Provide the (x, y) coordinate of the cell's center where the given text is located.  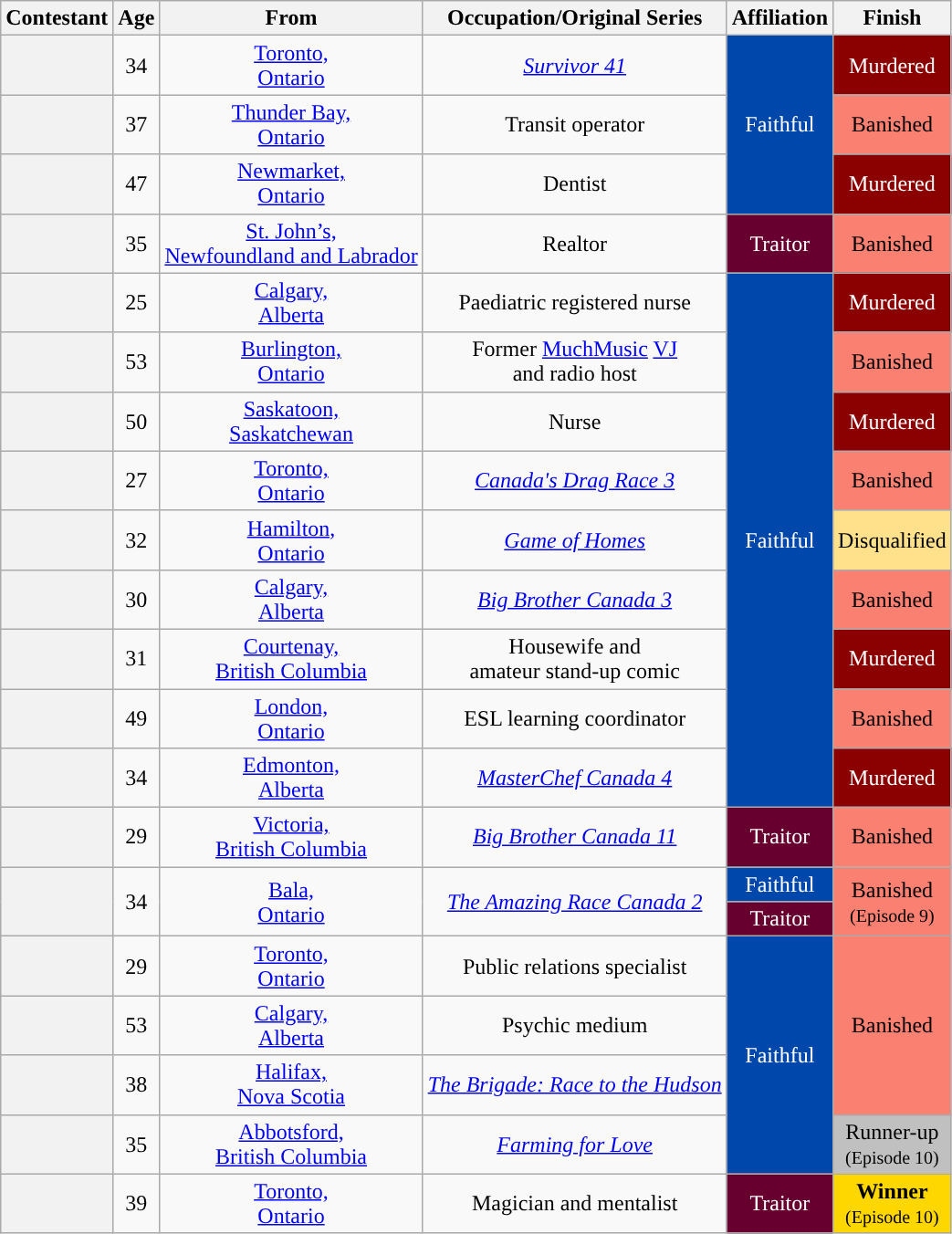
Paediatric registered nurse (575, 303)
Hamilton,Ontario (291, 540)
39 (137, 1203)
Magician and mentalist (575, 1203)
Farming for Love (575, 1145)
Courtenay,British Columbia (291, 659)
Winner(Episode 10) (893, 1203)
Game of Homes (575, 540)
Former MuchMusic VJand radio host (575, 361)
Abbotsford,British Columbia (291, 1145)
Occupation/Original Series (575, 18)
Psychic medium (575, 1026)
49 (137, 717)
The Brigade: Race to the Hudson (575, 1084)
32 (137, 540)
Nurse (575, 422)
The Amazing Race Canada 2 (575, 902)
Survivor 41 (575, 66)
Victoria,British Columbia (291, 838)
30 (137, 599)
38 (137, 1084)
Halifax,Nova Scotia (291, 1084)
Big Brother Canada 11 (575, 838)
47 (137, 184)
MasterChef Canada 4 (575, 778)
ESL learning coordinator (575, 717)
From (291, 18)
37 (137, 124)
Affiliation (779, 18)
Finish (893, 18)
Public relations specialist (575, 966)
Realtor (575, 243)
31 (137, 659)
Housewife andamateur stand-up comic (575, 659)
Disqualified (893, 540)
25 (137, 303)
Canada's Drag Race 3 (575, 480)
Big Brother Canada 3 (575, 599)
Thunder Bay, Ontario (291, 124)
50 (137, 422)
Contestant (57, 18)
London,Ontario (291, 717)
Runner-up(Episode 10) (893, 1145)
Dentist (575, 184)
Transit operator (575, 124)
Age (137, 18)
St. John’s,Newfoundland and Labrador (291, 243)
27 (137, 480)
Burlington,Ontario (291, 361)
Banished(Episode 9) (893, 902)
Edmonton,Alberta (291, 778)
Bala,Ontario (291, 902)
Newmarket,Ontario (291, 184)
Saskatoon,Saskatchewan (291, 422)
